Search for the cell housing the specified text and yield its [x, y] center coordinate. 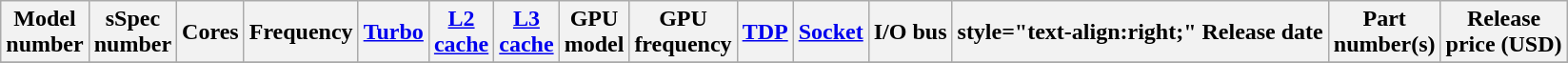
I/O bus [910, 32]
Cores [211, 32]
Releaseprice (USD) [1504, 32]
style="text-align:right;" Release date [1141, 32]
Partnumber(s) [1384, 32]
Socket [830, 32]
TDP [765, 32]
sSpecnumber [132, 32]
L2cache [461, 32]
Turbo [393, 32]
Frequency [301, 32]
L3cache [526, 32]
Modelnumber [45, 32]
GPUfrequency [684, 32]
GPUmodel [594, 32]
